Return [X, Y] of the center of cell containing provided text 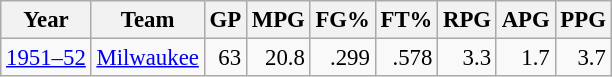
MPG [278, 20]
PPG [583, 20]
.299 [342, 58]
1951–52 [46, 58]
63 [225, 58]
RPG [468, 20]
3.7 [583, 58]
APG [526, 20]
Milwaukee [148, 58]
1.7 [526, 58]
FT% [406, 20]
.578 [406, 58]
GP [225, 20]
Team [148, 20]
FG% [342, 20]
3.3 [468, 58]
20.8 [278, 58]
Year [46, 20]
